Return (x, y) of the center of cell containing provided text 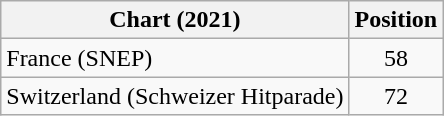
Chart (2021) (175, 20)
France (SNEP) (175, 58)
72 (396, 96)
58 (396, 58)
Switzerland (Schweizer Hitparade) (175, 96)
Position (396, 20)
